Determine the (X, Y) coordinate at the center of the cell enclosing the given text.  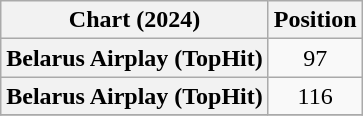
97 (315, 58)
Position (315, 20)
116 (315, 96)
Chart (2024) (135, 20)
